Detect which cell encompasses the target text, then output its (x, y) center coordinate. 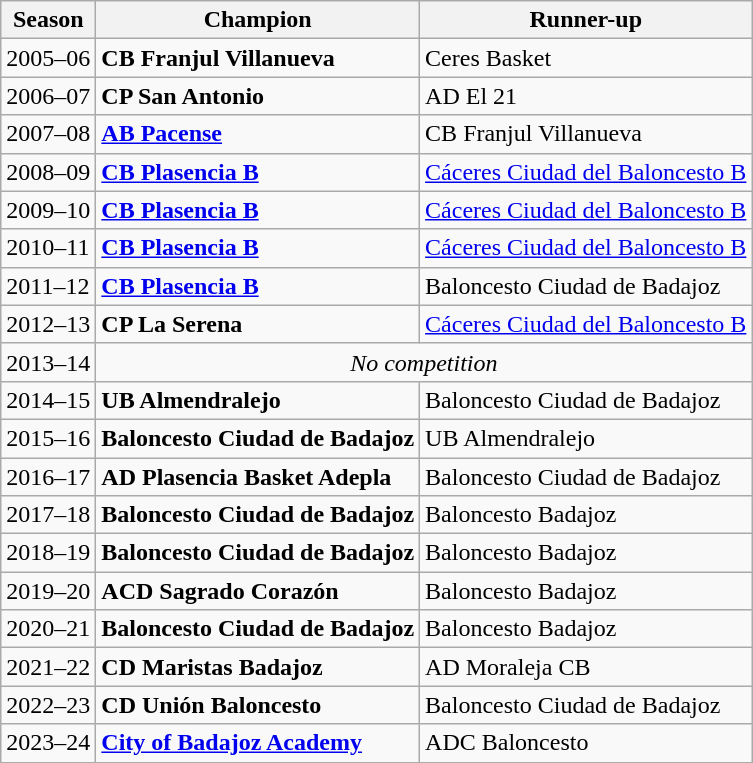
AD Moraleja CB (586, 667)
2020–21 (48, 629)
CD Maristas Badajoz (258, 667)
2016–17 (48, 477)
2019–20 (48, 591)
2015–16 (48, 438)
Ceres Basket (586, 58)
2007–08 (48, 134)
2023–24 (48, 743)
CP San Antonio (258, 96)
2021–22 (48, 667)
No competition (424, 362)
2005–06 (48, 58)
2022–23 (48, 705)
2018–19 (48, 553)
ACD Sagrado Corazón (258, 591)
2011–12 (48, 286)
AD Plasencia Basket Adepla (258, 477)
2013–14 (48, 362)
2012–13 (48, 324)
Champion (258, 20)
Runner-up (586, 20)
AD El 21 (586, 96)
2014–15 (48, 400)
City of Badajoz Academy (258, 743)
AB Pacense (258, 134)
CD Unión Baloncesto (258, 705)
2006–07 (48, 96)
CP La Serena (258, 324)
Season (48, 20)
ADC Baloncesto (586, 743)
2017–18 (48, 515)
2009–10 (48, 210)
2008–09 (48, 172)
2010–11 (48, 248)
